Find where the given text appears and provide that cell's center as [X, Y] coordinate. 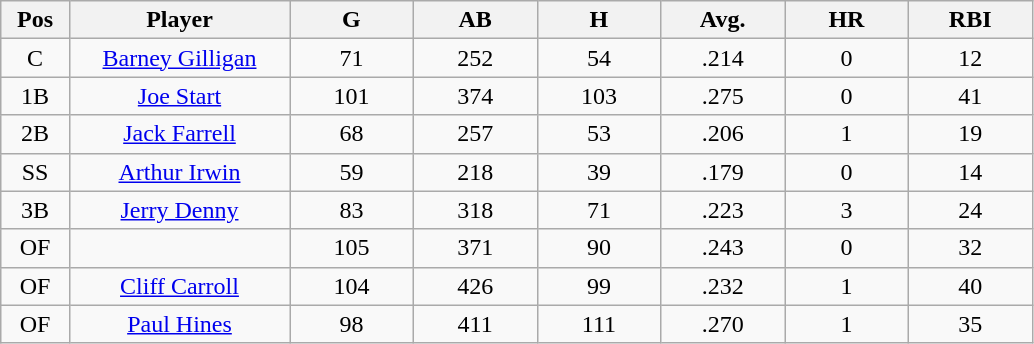
40 [970, 286]
.270 [723, 324]
Barney Gilligan [179, 58]
.179 [723, 172]
19 [970, 134]
.243 [723, 248]
68 [352, 134]
35 [970, 324]
374 [475, 96]
98 [352, 324]
Player [179, 20]
83 [352, 210]
2B [36, 134]
Joe Start [179, 96]
.214 [723, 58]
105 [352, 248]
53 [599, 134]
99 [599, 286]
RBI [970, 20]
32 [970, 248]
.206 [723, 134]
12 [970, 58]
AB [475, 20]
218 [475, 172]
G [352, 20]
HR [846, 20]
104 [352, 286]
14 [970, 172]
24 [970, 210]
318 [475, 210]
39 [599, 172]
3B [36, 210]
371 [475, 248]
1B [36, 96]
C [36, 58]
101 [352, 96]
Cliff Carroll [179, 286]
257 [475, 134]
Arthur Irwin [179, 172]
426 [475, 286]
.223 [723, 210]
252 [475, 58]
H [599, 20]
103 [599, 96]
.275 [723, 96]
Jerry Denny [179, 210]
411 [475, 324]
90 [599, 248]
Paul Hines [179, 324]
41 [970, 96]
3 [846, 210]
59 [352, 172]
111 [599, 324]
Jack Farrell [179, 134]
SS [36, 172]
54 [599, 58]
Pos [36, 20]
Avg. [723, 20]
.232 [723, 286]
